Return the [x, y] coordinate for the center point of the cell that contains the specified text.  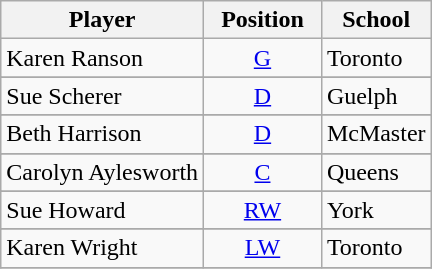
Sue Howard [102, 210]
McMaster [376, 134]
Sue Scherer [102, 96]
Guelph [376, 96]
LW [263, 248]
Player [102, 20]
Queens [376, 172]
G [263, 58]
School [376, 20]
Karen Wright [102, 248]
Carolyn Aylesworth [102, 172]
RW [263, 210]
Karen Ranson [102, 58]
Position [263, 20]
York [376, 210]
C [263, 172]
Beth Harrison [102, 134]
